Search for the cell housing the specified text and yield its (x, y) center coordinate. 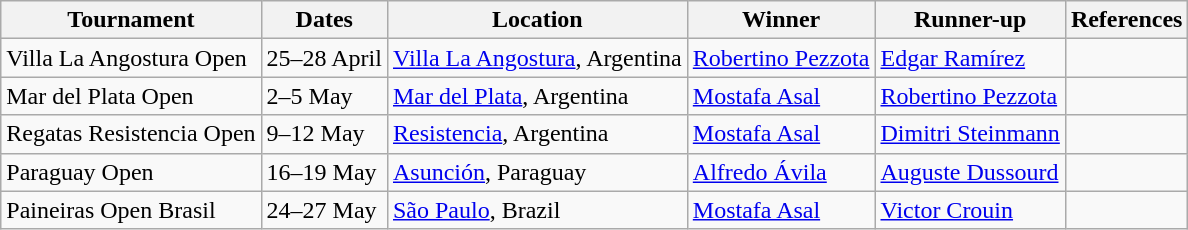
São Paulo, Brazil (537, 210)
Villa La Angostura, Argentina (537, 58)
2–5 May (324, 96)
Mar del Plata, Argentina (537, 96)
Dates (324, 20)
Dimitri Steinmann (970, 134)
Location (537, 20)
Mar del Plata Open (131, 96)
Resistencia, Argentina (537, 134)
25–28 April (324, 58)
16–19 May (324, 172)
Alfredo Ávila (781, 172)
References (1126, 20)
Tournament (131, 20)
Paineiras Open Brasil (131, 210)
9–12 May (324, 134)
24–27 May (324, 210)
Winner (781, 20)
Auguste Dussourd (970, 172)
Villa La Angostura Open (131, 58)
Regatas Resistencia Open (131, 134)
Edgar Ramírez (970, 58)
Victor Crouin (970, 210)
Paraguay Open (131, 172)
Asunción, Paraguay (537, 172)
Runner-up (970, 20)
